Extract the (X, Y) coordinate from the center of the cell holding the provided text.  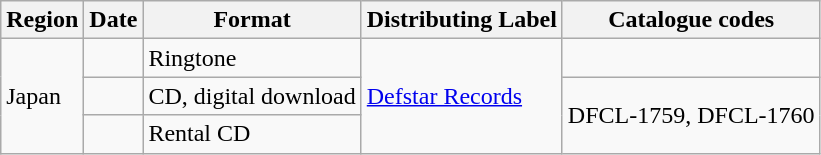
Date (114, 20)
Region (42, 20)
Distributing Label (462, 20)
Format (252, 20)
Japan (42, 96)
Ringtone (252, 58)
CD, digital download (252, 96)
Defstar Records (462, 96)
Rental CD (252, 134)
DFCL-1759, DFCL-1760 (691, 115)
Catalogue codes (691, 20)
